Locate the cell with the specified text and output its [x, y] center coordinate. 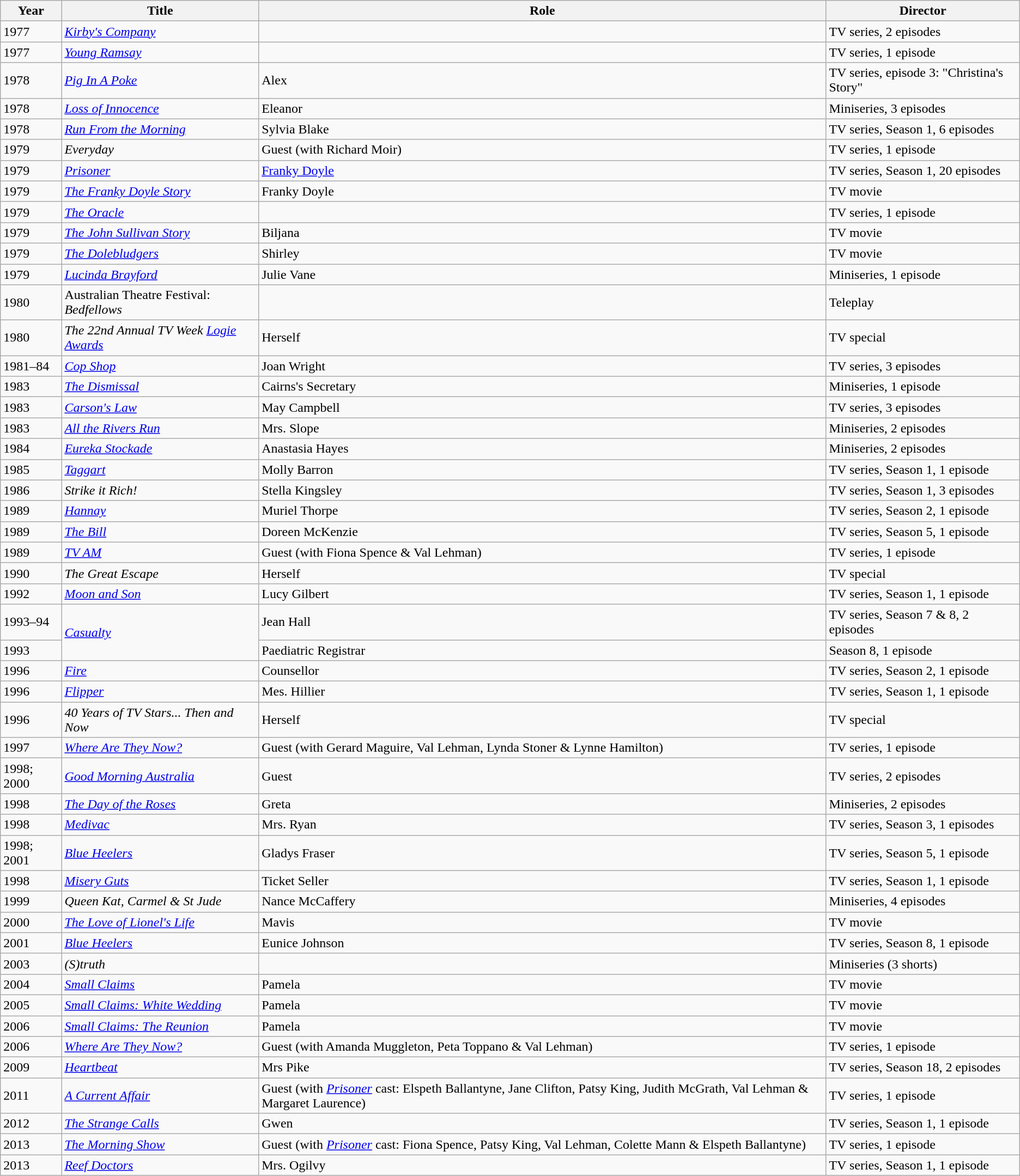
Guest (with Richard Moir) [543, 150]
Guest (with Prisoner cast: Elspeth Ballantyne, Jane Clifton, Patsy King, Judith McGrath, Val Lehman & Margaret Laurence) [543, 1096]
Miniseries (3 shorts) [923, 964]
Anastasia Hayes [543, 449]
Miniseries, 4 episodes [923, 901]
TV series, Season 7 & 8, 2 episodes [923, 622]
TV series, episode 3: "Christina's Story" [923, 81]
The Day of the Roses [160, 804]
2011 [31, 1096]
TV series, Season 8, 1 episode [923, 943]
Year [31, 11]
Lucy Gilbert [543, 594]
Hannay [160, 511]
Guest (with Fiona Spence & Val Lehman) [543, 552]
40 Years of TV Stars... Then and Now [160, 720]
Mrs. Ryan [543, 825]
Medivac [160, 825]
Lucinda Brayford [160, 274]
Guest (with Prisoner cast: Fiona Spence, Patsy King, Val Lehman, Colette Mann & Elspeth Ballantyne) [543, 1144]
Sylvia Blake [543, 129]
Mrs Pike [543, 1068]
TV series, Season 18, 2 episodes [923, 1068]
The Strange Calls [160, 1124]
Everyday [160, 150]
2005 [31, 1005]
1998; 2000 [31, 776]
1990 [31, 573]
Small Claims [160, 984]
Loss of Innocence [160, 108]
Guest (with Amanda Muggleton, Peta Toppano & Val Lehman) [543, 1047]
2012 [31, 1124]
May Campbell [543, 407]
Nance McCaffery [543, 901]
Muriel Thorpe [543, 511]
1992 [31, 594]
1993–94 [31, 622]
2000 [31, 922]
Gwen [543, 1124]
2004 [31, 984]
1981–84 [31, 366]
Guest [543, 776]
Cairns's Secretary [543, 387]
Molly Barron [543, 470]
Misery Guts [160, 881]
Small Claims: White Wedding [160, 1005]
Heartbeat [160, 1068]
Ticket Seller [543, 881]
Greta [543, 804]
A Current Affair [160, 1096]
Joan Wright [543, 366]
1984 [31, 449]
Young Ramsay [160, 52]
1999 [31, 901]
Doreen McKenzie [543, 532]
Guest (with Gerard Maguire, Val Lehman, Lynda Stoner & Lynne Hamilton) [543, 748]
TV series, Season 1, 20 episodes [923, 170]
Australian Theatre Festival: Bedfellows [160, 303]
Casualty [160, 632]
Biljana [543, 233]
Good Morning Australia [160, 776]
Eureka Stockade [160, 449]
The Morning Show [160, 1144]
2009 [31, 1068]
Jean Hall [543, 622]
Season 8, 1 episode [923, 650]
1997 [31, 748]
Alex [543, 81]
The Oracle [160, 212]
Kirby's Company [160, 32]
Stella Kingsley [543, 490]
Teleplay [923, 303]
Counsellor [543, 671]
Cop Shop [160, 366]
Mes. Hillier [543, 692]
TV series, Season 1, 3 episodes [923, 490]
Director [923, 11]
The Dolebludgers [160, 253]
Taggart [160, 470]
All the Rivers Run [160, 428]
The Great Escape [160, 573]
Julie Vane [543, 274]
The Dismissal [160, 387]
Strike it Rich! [160, 490]
The John Sullivan Story [160, 233]
(S)truth [160, 964]
Eunice Johnson [543, 943]
The Love of Lionel's Life [160, 922]
TV series, Season 1, 6 episodes [923, 129]
Run From the Morning [160, 129]
Title [160, 11]
TV AM [160, 552]
The Bill [160, 532]
Shirley [543, 253]
1993 [31, 650]
Reef Doctors [160, 1165]
TV series, Season 3, 1 episodes [923, 825]
The Franky Doyle Story [160, 191]
Miniseries, 3 episodes [923, 108]
Small Claims: The Reunion [160, 1026]
Pig In A Poke [160, 81]
Gladys Fraser [543, 853]
The 22nd Annual TV Week Logie Awards [160, 338]
1986 [31, 490]
Role [543, 11]
Mrs. Slope [543, 428]
1998; 2001 [31, 853]
Paediatric Registrar [543, 650]
1985 [31, 470]
Queen Kat, Carmel & St Jude [160, 901]
Mavis [543, 922]
2003 [31, 964]
Carson's Law [160, 407]
Fire [160, 671]
2001 [31, 943]
Eleanor [543, 108]
Flipper [160, 692]
Prisoner [160, 170]
Mrs. Ogilvy [543, 1165]
Moon and Son [160, 594]
